Capture the cell that displays the provided text and extract its (x, y) central coordinate. 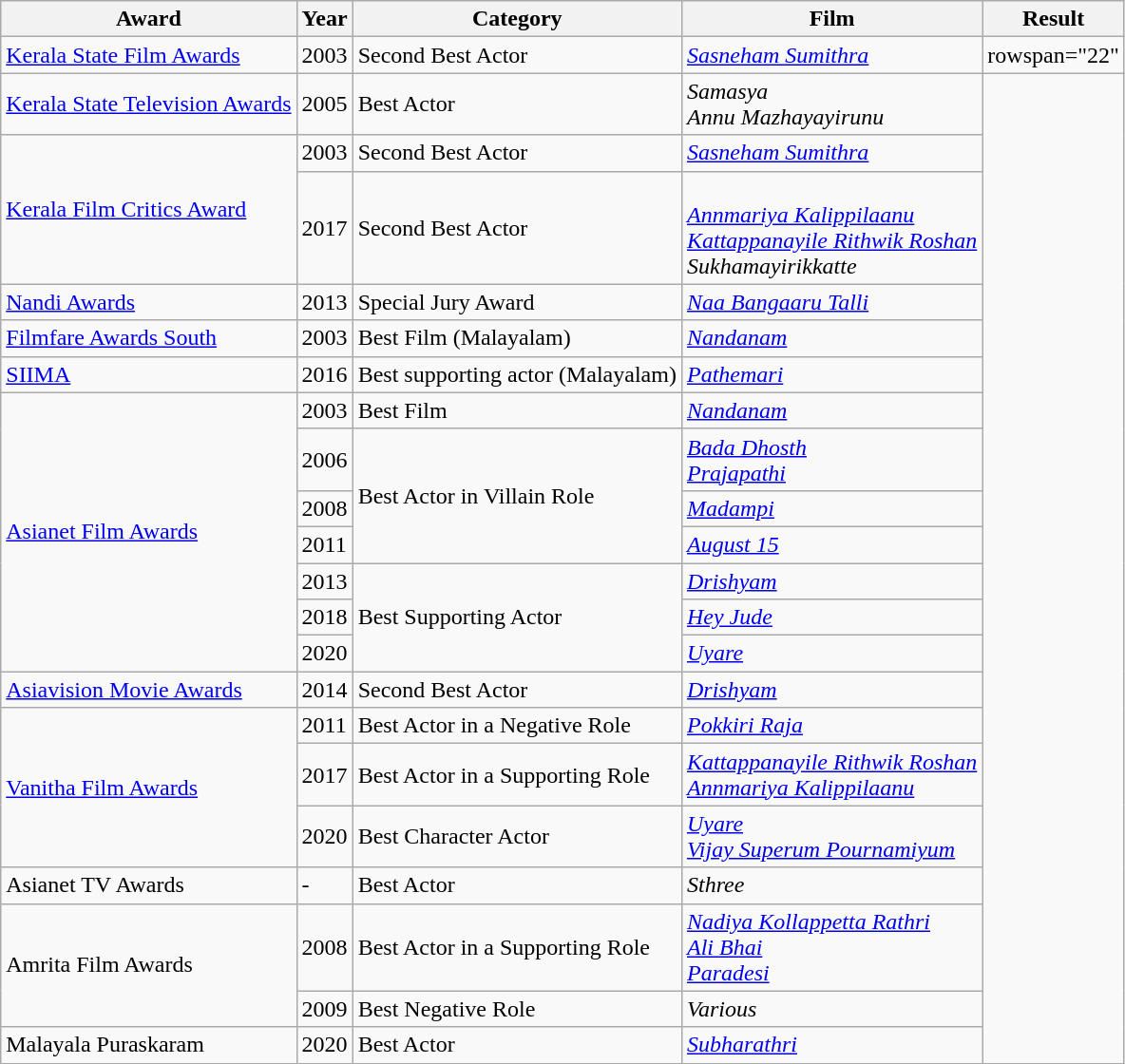
Bada DhosthPrajapathi (831, 460)
Film (831, 19)
Hey Jude (831, 617)
Best Character Actor (517, 836)
Malayala Puraskaram (148, 1045)
Kerala State Television Awards (148, 104)
Best Film (Malayalam) (517, 338)
Various (831, 1009)
Result (1054, 19)
2018 (325, 617)
Kerala Film Critics Award (148, 209)
SamasyaAnnu Mazhayayirunu (831, 104)
Naa Bangaaru Talli (831, 302)
Annmariya KalippilaanuKattappanayile Rithwik RoshanSukhamayirikkatte (831, 228)
2006 (325, 460)
Sthree (831, 885)
Best supporting actor (Malayalam) (517, 374)
2016 (325, 374)
Asianet TV Awards (148, 885)
SIIMA (148, 374)
Amrita Film Awards (148, 965)
Kattappanayile Rithwik RoshanAnnmariya Kalippilaanu (831, 775)
Best Supporting Actor (517, 617)
rowspan="22" (1054, 55)
August 15 (831, 544)
2009 (325, 1009)
2014 (325, 690)
Award (148, 19)
Nadiya Kollappetta RathriAli BhaiParadesi (831, 947)
Asianet Film Awards (148, 532)
- (325, 885)
Category (517, 19)
Best Actor in Villain Role (517, 496)
Filmfare Awards South (148, 338)
2005 (325, 104)
Nandi Awards (148, 302)
Best Film (517, 410)
Best Actor in a Negative Role (517, 726)
Subharathri (831, 1045)
Kerala State Film Awards (148, 55)
Best Negative Role (517, 1009)
Vanitha Film Awards (148, 788)
Pokkiri Raja (831, 726)
UyareVijay Superum Pournamiyum (831, 836)
Special Jury Award (517, 302)
Pathemari (831, 374)
Asiavision Movie Awards (148, 690)
Uyare (831, 654)
Year (325, 19)
Madampi (831, 508)
